Return [X, Y] of the center of cell containing provided text 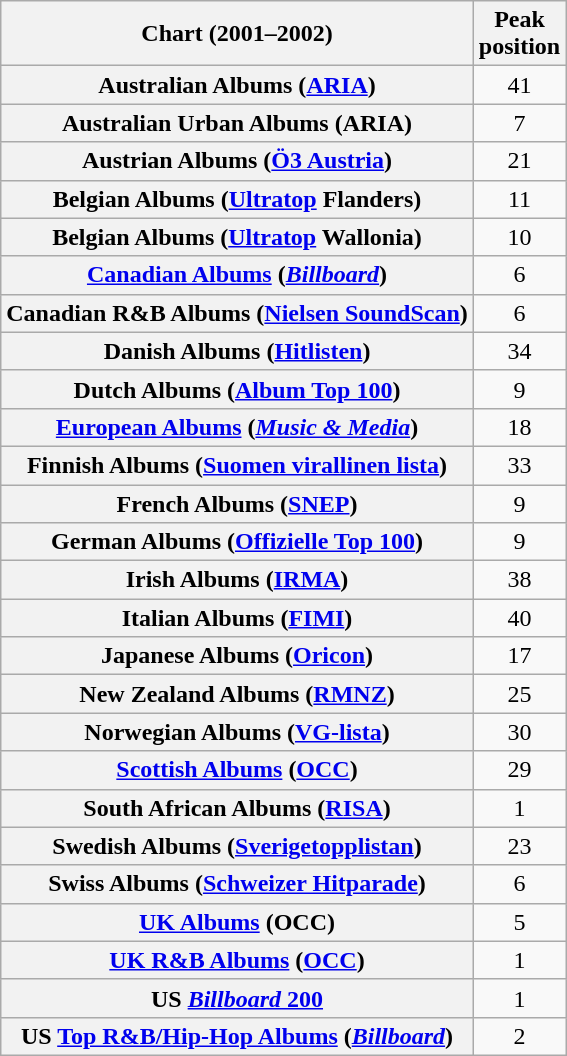
UK R&B Albums (OCC) [238, 960]
French Albums (SNEP) [238, 503]
Dutch Albums (Album Top 100) [238, 389]
Swiss Albums (Schweizer Hitparade) [238, 884]
Austrian Albums (Ö3 Austria) [238, 161]
Australian Albums (ARIA) [238, 85]
Italian Albums (FIMI) [238, 618]
UK Albums (OCC) [238, 922]
Scottish Albums (OCC) [238, 770]
New Zealand Albums (RMNZ) [238, 694]
Swedish Albums (Sverigetopplistan) [238, 846]
Chart (2001–2002) [238, 34]
17 [519, 656]
Japanese Albums (Oricon) [238, 656]
Peakposition [519, 34]
23 [519, 846]
7 [519, 123]
10 [519, 237]
29 [519, 770]
5 [519, 922]
38 [519, 580]
Belgian Albums (Ultratop Flanders) [238, 199]
Canadian R&B Albums (Nielsen SoundScan) [238, 313]
Irish Albums (IRMA) [238, 580]
German Albums (Offizielle Top 100) [238, 542]
21 [519, 161]
South African Albums (RISA) [238, 808]
18 [519, 427]
US Top R&B/Hip-Hop Albums (Billboard) [238, 1036]
40 [519, 618]
European Albums (Music & Media) [238, 427]
30 [519, 732]
25 [519, 694]
11 [519, 199]
US Billboard 200 [238, 998]
34 [519, 351]
2 [519, 1036]
Danish Albums (Hitlisten) [238, 351]
Canadian Albums (Billboard) [238, 275]
Belgian Albums (Ultratop Wallonia) [238, 237]
Norwegian Albums (VG-lista) [238, 732]
Finnish Albums (Suomen virallinen lista) [238, 465]
33 [519, 465]
41 [519, 85]
Australian Urban Albums (ARIA) [238, 123]
